Capture the cell that displays the provided text and extract its (X, Y) central coordinate. 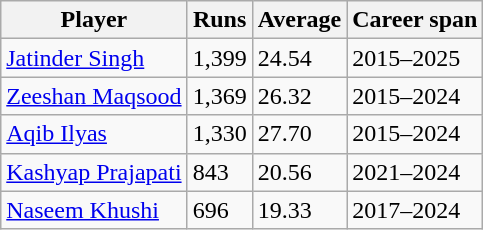
27.70 (300, 134)
1,330 (220, 134)
19.33 (300, 210)
1,399 (220, 58)
Aqib Ilyas (94, 134)
26.32 (300, 96)
24.54 (300, 58)
Average (300, 20)
2021–2024 (415, 172)
2017–2024 (415, 210)
Player (94, 20)
696 (220, 210)
Jatinder Singh (94, 58)
Kashyap Prajapati (94, 172)
Runs (220, 20)
20.56 (300, 172)
843 (220, 172)
Career span (415, 20)
1,369 (220, 96)
2015–2025 (415, 58)
Naseem Khushi (94, 210)
Zeeshan Maqsood (94, 96)
